Locate the cell with the specified text and output its [X, Y] center coordinate. 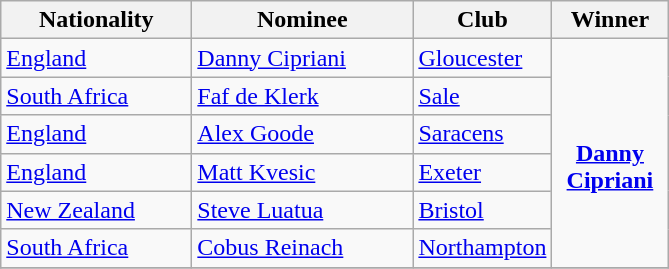
Gloucester [482, 58]
Club [482, 20]
Bristol [482, 210]
Saracens [482, 134]
Sale [482, 96]
Winner [610, 20]
Matt Kvesic [302, 172]
Nationality [96, 20]
New Zealand [96, 210]
Nominee [302, 20]
Cobus Reinach [302, 248]
Exeter [482, 172]
Faf de Klerk [302, 96]
Steve Luatua [302, 210]
Alex Goode [302, 134]
Northampton [482, 248]
